Extract the [X, Y] coordinate from the center of the cell holding the provided text.  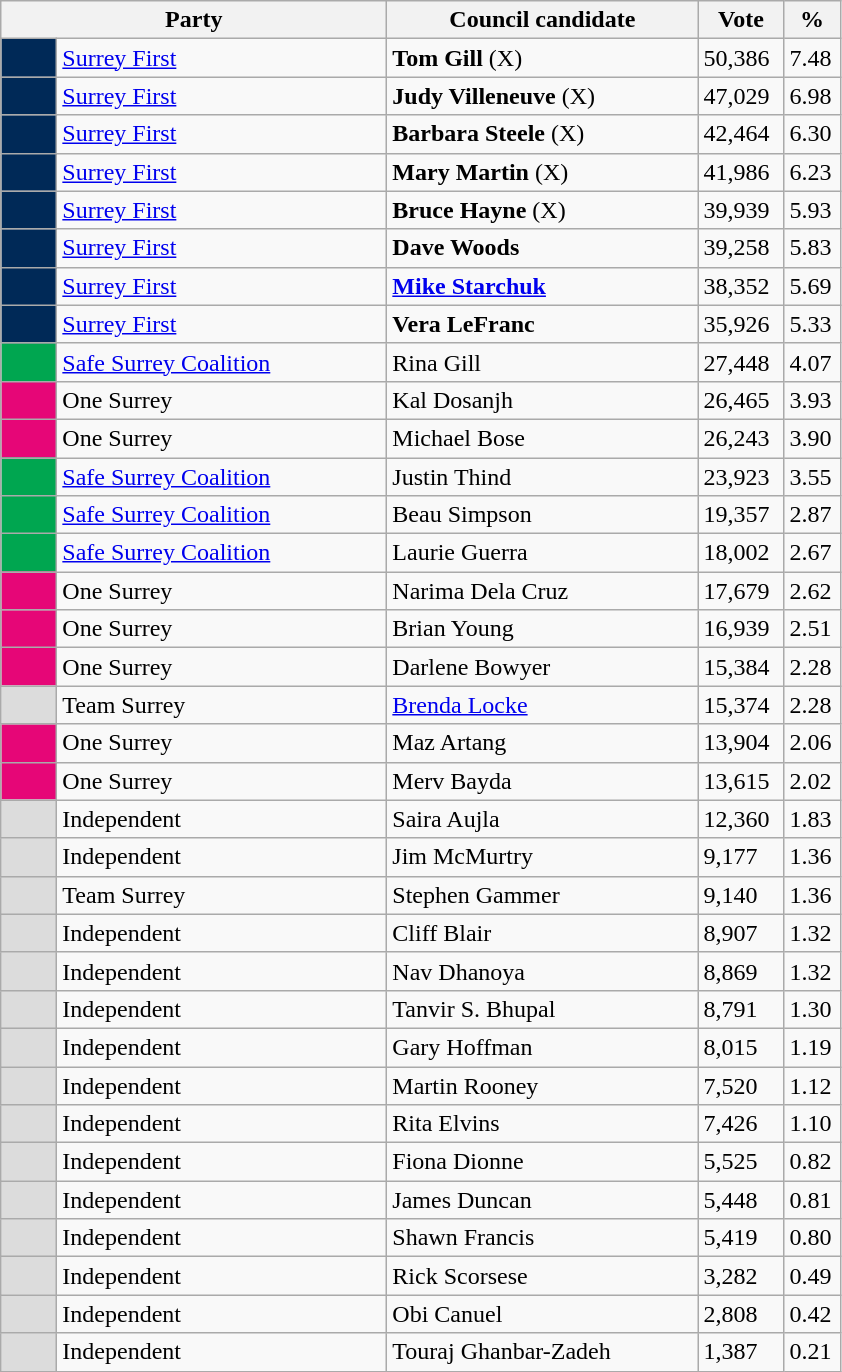
4.07 [812, 362]
5.83 [812, 248]
Vote [741, 20]
2.87 [812, 515]
1,387 [741, 1352]
Darlene Bowyer [542, 667]
7,520 [741, 1085]
1.30 [812, 1009]
13,904 [741, 743]
Laurie Guerra [542, 553]
2.67 [812, 553]
0.81 [812, 1200]
6.30 [812, 134]
50,386 [741, 58]
47,029 [741, 96]
3,282 [741, 1276]
Martin Rooney [542, 1085]
15,384 [741, 667]
Touraj Ghanbar-Zadeh [542, 1352]
16,939 [741, 629]
2.06 [812, 743]
Nav Dhanoya [542, 971]
27,448 [741, 362]
6.98 [812, 96]
1.83 [812, 819]
2.51 [812, 629]
Brenda Locke [542, 705]
Saira Aujla [542, 819]
15,374 [741, 705]
0.49 [812, 1276]
8,907 [741, 933]
26,243 [741, 438]
Justin Thind [542, 477]
2,808 [741, 1314]
Vera LeFranc [542, 324]
Merv Bayda [542, 781]
26,465 [741, 400]
Rina Gill [542, 362]
Fiona Dionne [542, 1162]
Mike Starchuk [542, 286]
Bruce Hayne (X) [542, 210]
Council candidate [542, 20]
Narima Dela Cruz [542, 591]
42,464 [741, 134]
6.23 [812, 172]
0.82 [812, 1162]
2.62 [812, 591]
19,357 [741, 515]
8,869 [741, 971]
Rita Elvins [542, 1124]
Michael Bose [542, 438]
Rick Scorsese [542, 1276]
Dave Woods [542, 248]
5.33 [812, 324]
13,615 [741, 781]
3.93 [812, 400]
9,140 [741, 895]
18,002 [741, 553]
1.19 [812, 1047]
7,426 [741, 1124]
Judy Villeneuve (X) [542, 96]
% [812, 20]
Brian Young [542, 629]
Jim McMurtry [542, 857]
35,926 [741, 324]
Shawn Francis [542, 1238]
39,258 [741, 248]
41,986 [741, 172]
Mary Martin (X) [542, 172]
Stephen Gammer [542, 895]
5.93 [812, 210]
Barbara Steele (X) [542, 134]
Obi Canuel [542, 1314]
Kal Dosanjh [542, 400]
1.12 [812, 1085]
Cliff Blair [542, 933]
5,448 [741, 1200]
Maz Artang [542, 743]
7.48 [812, 58]
0.21 [812, 1352]
Beau Simpson [542, 515]
James Duncan [542, 1200]
Party [194, 20]
5,419 [741, 1238]
5.69 [812, 286]
8,015 [741, 1047]
8,791 [741, 1009]
0.42 [812, 1314]
3.55 [812, 477]
0.80 [812, 1238]
1.10 [812, 1124]
39,939 [741, 210]
Gary Hoffman [542, 1047]
5,525 [741, 1162]
17,679 [741, 591]
Tom Gill (X) [542, 58]
2.02 [812, 781]
38,352 [741, 286]
23,923 [741, 477]
Tanvir S. Bhupal [542, 1009]
12,360 [741, 819]
3.90 [812, 438]
9,177 [741, 857]
